Search for the cell housing the specified text and yield its (X, Y) center coordinate. 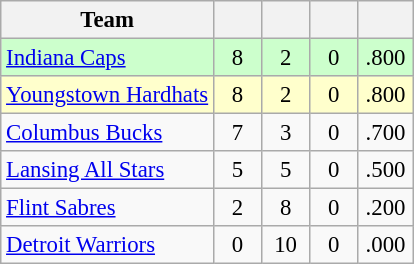
Youngstown Hardhats (108, 95)
.700 (386, 133)
.200 (386, 208)
Flint Sabres (108, 208)
Lansing All Stars (108, 170)
.000 (386, 245)
7 (237, 133)
3 (286, 133)
.500 (386, 170)
Indiana Caps (108, 58)
Columbus Bucks (108, 133)
10 (286, 245)
Detroit Warriors (108, 245)
Team (108, 20)
